Scan for the cell matching the given text and deliver its (x, y) coordinate at center. 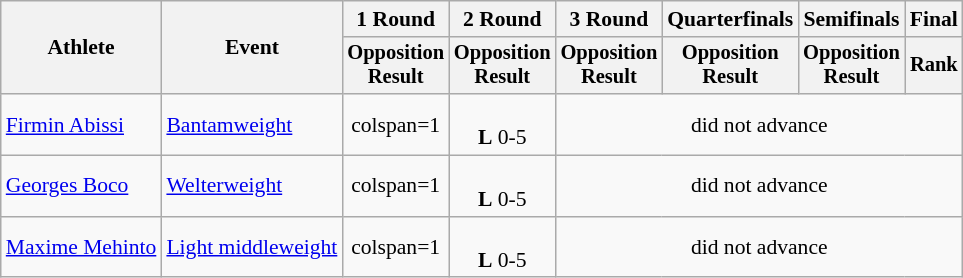
1 Round (396, 19)
Georges Boco (82, 186)
Semifinals (852, 19)
Athlete (82, 48)
Firmin Abissi (82, 124)
Event (252, 48)
2 Round (502, 19)
Light middleweight (252, 248)
Bantamweight (252, 124)
Rank (934, 66)
Quarterfinals (730, 19)
3 Round (610, 19)
Final (934, 19)
Welterweight (252, 186)
Maxime Mehinto (82, 248)
